Search for the cell housing the specified text and yield its [X, Y] center coordinate. 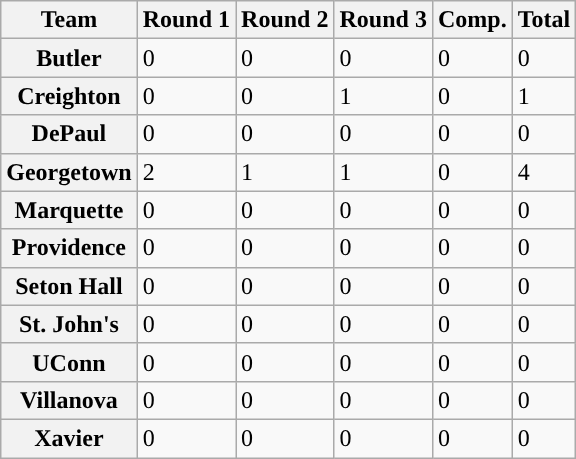
Seton Hall [69, 286]
Round 2 [285, 20]
Georgetown [69, 172]
Xavier [69, 438]
Creighton [69, 96]
Round 1 [186, 20]
Providence [69, 248]
Round 3 [383, 20]
Marquette [69, 210]
Villanova [69, 400]
UConn [69, 362]
2 [186, 172]
Butler [69, 58]
St. John's [69, 324]
DePaul [69, 134]
Total [544, 20]
Team [69, 20]
4 [544, 172]
Comp. [472, 20]
